For the text-containing cell, return its midpoint in (x, y) coordinate format. 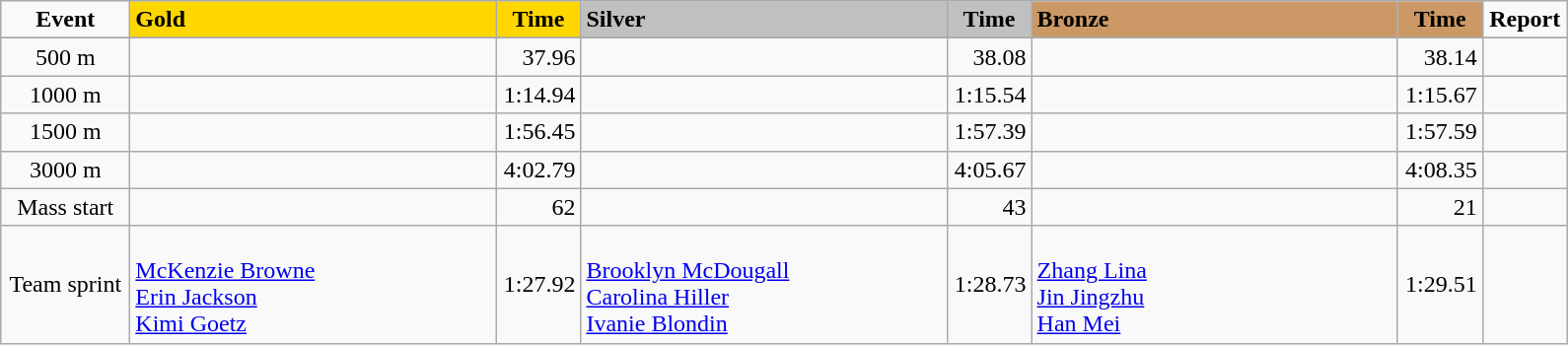
1:15.54 (989, 95)
Zhang LinaJin JingzhuHan Mei (1215, 284)
4:08.35 (1440, 170)
Brooklyn McDougallCarolina HillerIvanie Blondin (763, 284)
1500 m (65, 132)
1:27.92 (538, 284)
Event (65, 20)
37.96 (538, 57)
62 (538, 207)
4:05.67 (989, 170)
Silver (763, 20)
1:28.73 (989, 284)
McKenzie BrowneErin JacksonKimi Goetz (314, 284)
1000 m (65, 95)
1:56.45 (538, 132)
1:14.94 (538, 95)
Bronze (1215, 20)
Gold (314, 20)
43 (989, 207)
4:02.79 (538, 170)
500 m (65, 57)
1:29.51 (1440, 284)
1:57.59 (1440, 132)
38.08 (989, 57)
1:15.67 (1440, 95)
Report (1525, 20)
Mass start (65, 207)
3000 m (65, 170)
38.14 (1440, 57)
Team sprint (65, 284)
21 (1440, 207)
1:57.39 (989, 132)
